Capture the cell that displays the provided text and extract its (x, y) central coordinate. 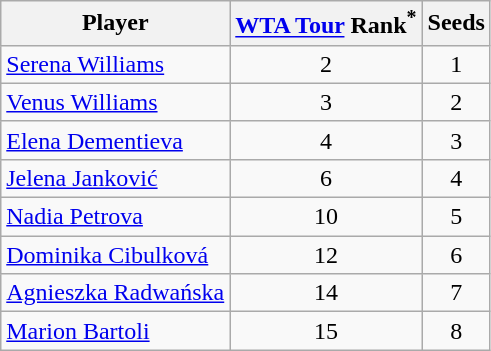
7 (456, 293)
Nadia Petrova (116, 217)
Serena Williams (116, 64)
Player (116, 24)
12 (326, 255)
Jelena Janković (116, 178)
10 (326, 217)
Dominika Cibulková (116, 255)
Venus Williams (116, 102)
Agnieszka Radwańska (116, 293)
WTA Tour Rank* (326, 24)
Seeds (456, 24)
1 (456, 64)
14 (326, 293)
8 (456, 331)
15 (326, 331)
5 (456, 217)
Elena Dementieva (116, 140)
Marion Bartoli (116, 331)
